Scan for the cell matching the given text and deliver its [X, Y] coordinate at center. 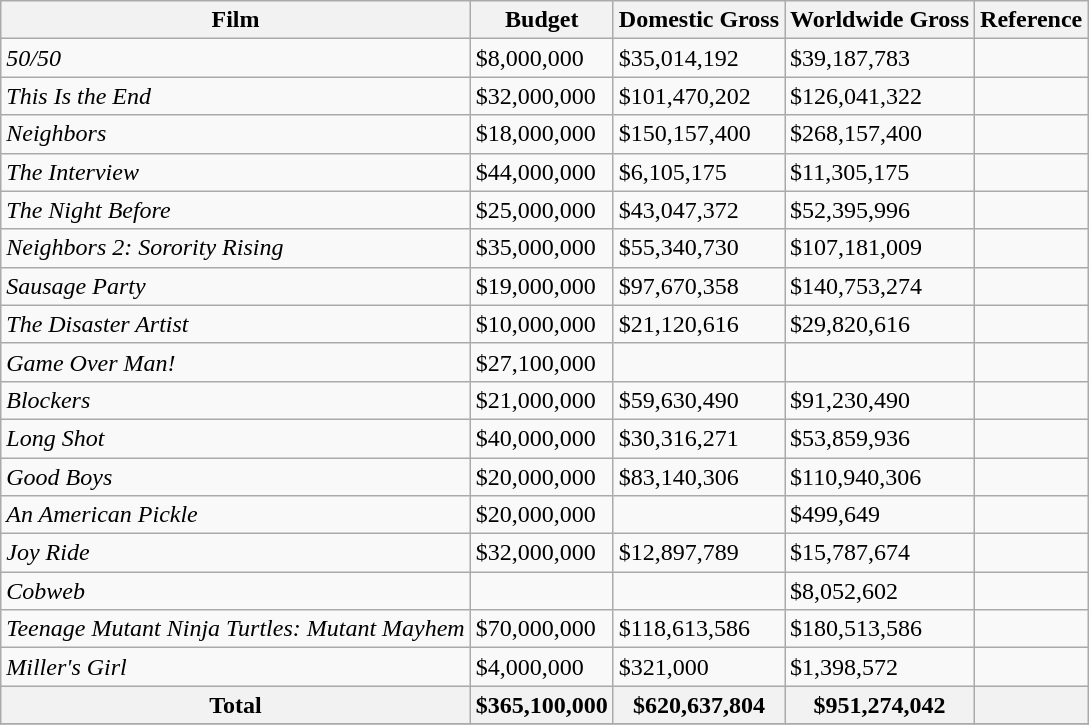
An American Pickle [236, 515]
This Is the End [236, 96]
Neighbors [236, 134]
$21,120,616 [698, 324]
$110,940,306 [880, 477]
$6,105,175 [698, 172]
$126,041,322 [880, 96]
$40,000,000 [542, 438]
Film [236, 20]
$21,000,000 [542, 400]
The Night Before [236, 210]
$1,398,572 [880, 667]
$101,470,202 [698, 96]
$365,100,000 [542, 705]
$52,395,996 [880, 210]
$35,014,192 [698, 58]
$53,859,936 [880, 438]
Budget [542, 20]
$30,316,271 [698, 438]
$8,052,602 [880, 591]
Domestic Gross [698, 20]
$29,820,616 [880, 324]
Teenage Mutant Ninja Turtles: Mutant Mayhem [236, 629]
$70,000,000 [542, 629]
$268,157,400 [880, 134]
Long Shot [236, 438]
$107,181,009 [880, 248]
$39,187,783 [880, 58]
Worldwide Gross [880, 20]
$4,000,000 [542, 667]
$11,305,175 [880, 172]
Miller's Girl [236, 667]
The Disaster Artist [236, 324]
$8,000,000 [542, 58]
Total [236, 705]
$18,000,000 [542, 134]
Game Over Man! [236, 362]
$83,140,306 [698, 477]
$35,000,000 [542, 248]
$12,897,789 [698, 553]
Sausage Party [236, 286]
$91,230,490 [880, 400]
$19,000,000 [542, 286]
Reference [1032, 20]
$150,157,400 [698, 134]
$43,047,372 [698, 210]
Cobweb [236, 591]
Joy Ride [236, 553]
Good Boys [236, 477]
The Interview [236, 172]
$59,630,490 [698, 400]
50/50 [236, 58]
$55,340,730 [698, 248]
$44,000,000 [542, 172]
$10,000,000 [542, 324]
$27,100,000 [542, 362]
$321,000 [698, 667]
$499,649 [880, 515]
$140,753,274 [880, 286]
$118,613,586 [698, 629]
Neighbors 2: Sorority Rising [236, 248]
$25,000,000 [542, 210]
Blockers [236, 400]
$620,637,804 [698, 705]
$97,670,358 [698, 286]
$180,513,586 [880, 629]
$15,787,674 [880, 553]
$951,274,042 [880, 705]
